For the text-containing cell, return its midpoint in (x, y) coordinate format. 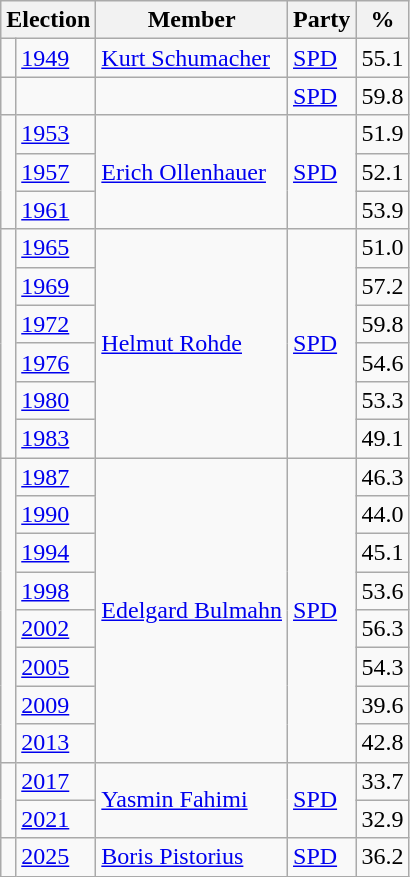
1980 (56, 400)
Edelgard Bulmahn (192, 610)
51.9 (382, 134)
56.3 (382, 629)
1983 (56, 438)
2005 (56, 667)
1994 (56, 553)
1953 (56, 134)
% (382, 20)
1949 (56, 58)
44.0 (382, 515)
1972 (56, 324)
1998 (56, 591)
46.3 (382, 477)
36.2 (382, 857)
55.1 (382, 58)
2013 (56, 743)
53.3 (382, 400)
2017 (56, 781)
Kurt Schumacher (192, 58)
39.6 (382, 705)
2009 (56, 705)
49.1 (382, 438)
32.9 (382, 819)
Party (322, 20)
54.3 (382, 667)
45.1 (382, 553)
53.6 (382, 591)
Helmut Rohde (192, 343)
1976 (56, 362)
33.7 (382, 781)
1957 (56, 172)
1961 (56, 210)
Yasmin Fahimi (192, 800)
1965 (56, 248)
2025 (56, 857)
Election (48, 20)
51.0 (382, 248)
1990 (56, 515)
52.1 (382, 172)
Erich Ollenhauer (192, 172)
Boris Pistorius (192, 857)
57.2 (382, 286)
53.9 (382, 210)
2002 (56, 629)
Member (192, 20)
2021 (56, 819)
1969 (56, 286)
54.6 (382, 362)
1987 (56, 477)
42.8 (382, 743)
